Find where the given text appears and provide that cell's center as [x, y] coordinate. 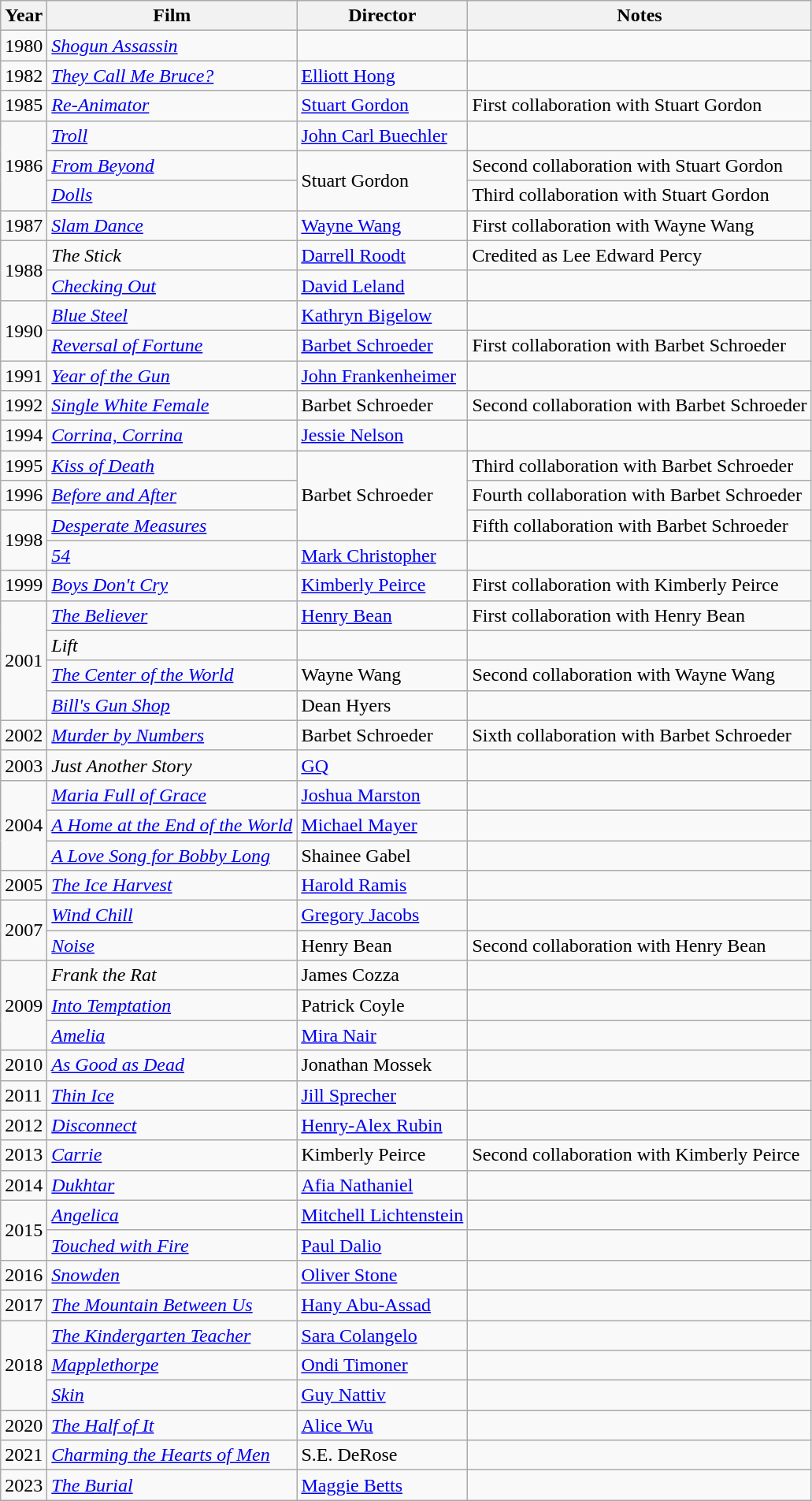
Dolls [172, 195]
Wind Chill [172, 916]
Shainee Gabel [383, 855]
Reversal of Fortune [172, 345]
2018 [24, 1365]
Re-Animator [172, 106]
John Carl Buechler [383, 136]
The Half of It [172, 1425]
Director [383, 16]
Year of the Gun [172, 376]
Elliott Hong [383, 76]
First collaboration with Henry Bean [640, 615]
Third collaboration with Stuart Gordon [640, 195]
First collaboration with Barbet Schroeder [640, 345]
Gregory Jacobs [383, 916]
Just Another Story [172, 765]
The Kindergarten Teacher [172, 1336]
1994 [24, 436]
Jessie Nelson [383, 436]
Darrell Roodt [383, 255]
Touched with Fire [172, 1245]
1990 [24, 330]
Mark Christopher [383, 555]
James Cozza [383, 975]
Mira Nair [383, 1035]
Second collaboration with Barbet Schroeder [640, 406]
1992 [24, 406]
Fourth collaboration with Barbet Schroeder [640, 496]
Snowden [172, 1275]
Film [172, 16]
The Ice Harvest [172, 886]
Second collaboration with Henry Bean [640, 946]
Kathryn Bigelow [383, 315]
Joshua Marston [383, 795]
Disconnect [172, 1125]
2015 [24, 1230]
2016 [24, 1275]
1987 [24, 225]
2005 [24, 886]
2021 [24, 1455]
Ondi Timoner [383, 1365]
Thin Ice [172, 1095]
John Frankenheimer [383, 376]
Fifth collaboration with Barbet Schroeder [640, 526]
Lift [172, 645]
Troll [172, 136]
The Believer [172, 615]
The Mountain Between Us [172, 1305]
1991 [24, 376]
Third collaboration with Barbet Schroeder [640, 466]
First collaboration with Kimberly Peirce [640, 585]
2010 [24, 1065]
2004 [24, 825]
2017 [24, 1305]
Guy Nattiv [383, 1395]
Maggie Betts [383, 1485]
Carrie [172, 1155]
Mapplethorpe [172, 1365]
2013 [24, 1155]
Michael Mayer [383, 825]
S.E. DeRose [383, 1455]
Frank the Rat [172, 975]
Oliver Stone [383, 1275]
2009 [24, 1005]
Bill's Gun Shop [172, 705]
Jill Sprecher [383, 1095]
Mitchell Lichtenstein [383, 1215]
Murder by Numbers [172, 735]
2007 [24, 931]
First collaboration with Stuart Gordon [640, 106]
From Beyond [172, 165]
2001 [24, 660]
Patrick Coyle [383, 1005]
1999 [24, 585]
Paul Dalio [383, 1245]
Desperate Measures [172, 526]
Single White Female [172, 406]
Boys Don't Cry [172, 585]
GQ [383, 765]
Notes [640, 16]
Noise [172, 946]
2014 [24, 1185]
Harold Ramis [383, 886]
Credited as Lee Edward Percy [640, 255]
1988 [24, 270]
David Leland [383, 285]
Into Temptation [172, 1005]
The Burial [172, 1485]
Dukhtar [172, 1185]
Dean Hyers [383, 705]
2002 [24, 735]
1985 [24, 106]
1980 [24, 46]
Slam Dance [172, 225]
Jonathan Mossek [383, 1065]
Checking Out [172, 285]
Henry-Alex Rubin [383, 1125]
54 [172, 555]
A Home at the End of the World [172, 825]
1998 [24, 541]
Afia Nathaniel [383, 1185]
Shogun Assassin [172, 46]
The Center of the World [172, 675]
Hany Abu-Assad [383, 1305]
Amelia [172, 1035]
Blue Steel [172, 315]
Second collaboration with Wayne Wang [640, 675]
2003 [24, 765]
The Stick [172, 255]
Second collaboration with Kimberly Peirce [640, 1155]
Charming the Hearts of Men [172, 1455]
Angelica [172, 1215]
Maria Full of Grace [172, 795]
2011 [24, 1095]
1995 [24, 466]
They Call Me Bruce? [172, 76]
Corrina, Corrina [172, 436]
Year [24, 16]
As Good as Dead [172, 1065]
Sara Colangelo [383, 1336]
Before and After [172, 496]
Kiss of Death [172, 466]
First collaboration with Wayne Wang [640, 225]
Sixth collaboration with Barbet Schroeder [640, 735]
2012 [24, 1125]
2023 [24, 1485]
Second collaboration with Stuart Gordon [640, 165]
2020 [24, 1425]
1982 [24, 76]
A Love Song for Bobby Long [172, 855]
Alice Wu [383, 1425]
1986 [24, 165]
Skin [172, 1395]
1996 [24, 496]
